Return the (X, Y) coordinate for the center point of the cell that contains the specified text.  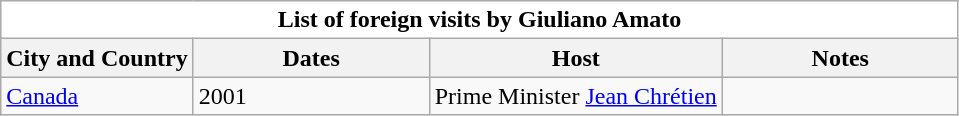
Canada (97, 96)
City and Country (97, 58)
Host (576, 58)
List of foreign visits by Giuliano Amato (480, 20)
2001 (311, 96)
Dates (311, 58)
Notes (840, 58)
Prime Minister Jean Chrétien (576, 96)
